Output the [x, y] coordinate of the center of the cell containing the given text.  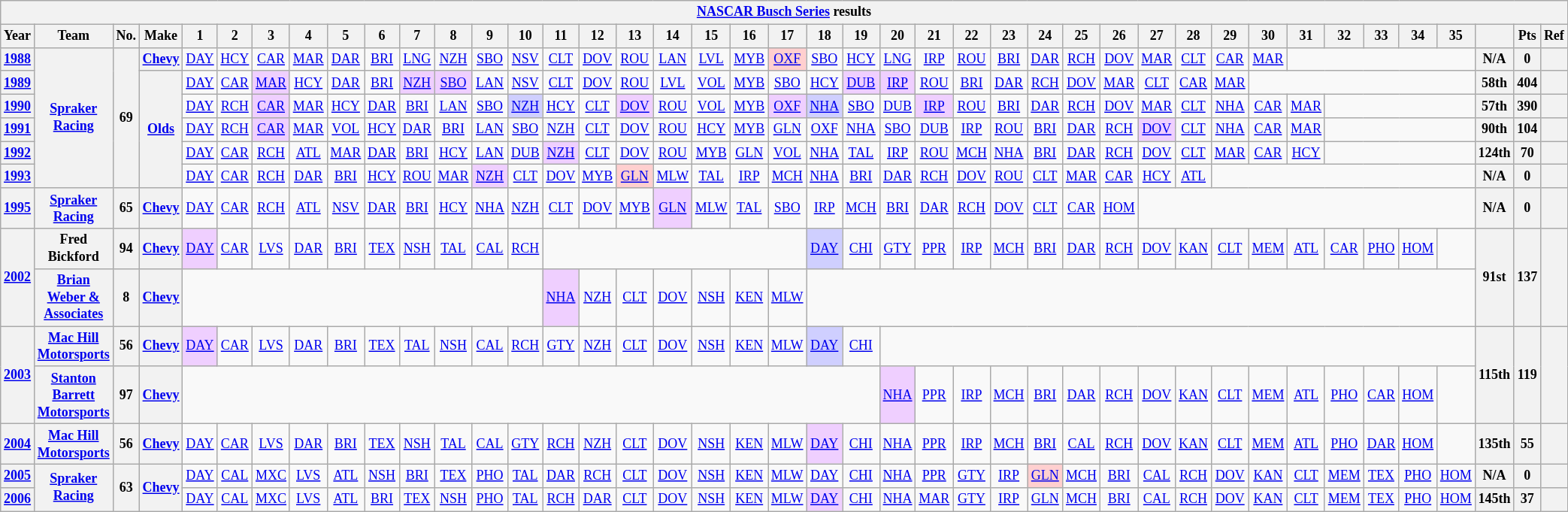
2002 [18, 277]
12 [598, 36]
2003 [18, 375]
25 [1082, 36]
1992 [18, 153]
Team [74, 36]
1989 [18, 83]
145th [1494, 499]
Fred Bickford [74, 249]
390 [1527, 105]
404 [1527, 83]
16 [749, 36]
63 [126, 487]
14 [672, 36]
104 [1527, 129]
91st [1494, 277]
NASCAR Busch Series results [784, 12]
1 [200, 36]
1988 [18, 59]
29 [1230, 36]
2 [235, 36]
32 [1344, 36]
28 [1194, 36]
6 [382, 36]
17 [788, 36]
9 [490, 36]
Pts [1527, 36]
Year [18, 36]
2004 [18, 444]
33 [1382, 36]
Olds [161, 129]
94 [126, 249]
21 [934, 36]
70 [1527, 153]
24 [1045, 36]
124th [1494, 153]
20 [898, 36]
7 [416, 36]
15 [711, 36]
Brian Weber & Associates [74, 297]
137 [1527, 277]
115th [1494, 375]
1993 [18, 176]
No. [126, 36]
2006 [18, 499]
4 [308, 36]
35 [1455, 36]
119 [1527, 375]
1991 [18, 129]
30 [1268, 36]
97 [126, 395]
37 [1527, 499]
13 [634, 36]
1995 [18, 208]
58th [1494, 83]
5 [346, 36]
69 [126, 117]
22 [972, 36]
34 [1418, 36]
Stanton Barrett Motorsports [74, 395]
18 [825, 36]
2005 [18, 475]
57th [1494, 105]
3 [271, 36]
26 [1118, 36]
27 [1157, 36]
1990 [18, 105]
90th [1494, 129]
Make [161, 36]
65 [126, 208]
Ref [1554, 36]
11 [561, 36]
135th [1494, 444]
10 [525, 36]
31 [1306, 36]
23 [1009, 36]
55 [1527, 444]
19 [861, 36]
